Determine the [X, Y] coordinate at the center of the cell enclosing the given text.  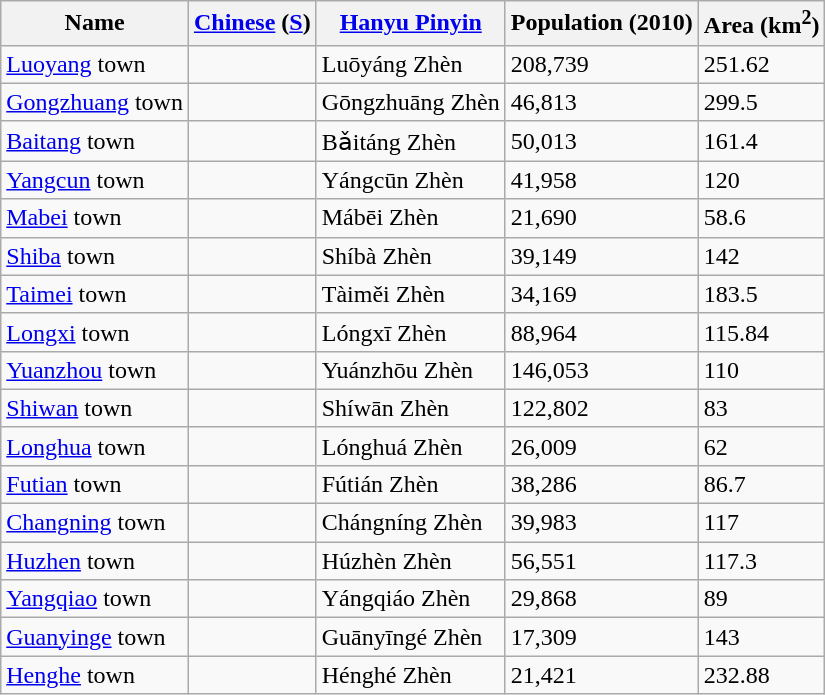
Bǎitáng Zhèn [410, 141]
26,009 [602, 446]
122,802 [602, 408]
Baitang town [95, 141]
183.5 [762, 294]
208,739 [602, 64]
Mabei town [95, 218]
143 [762, 637]
Shíbà Zhèn [410, 256]
Luōyáng Zhèn [410, 64]
56,551 [602, 561]
34,169 [602, 294]
Shiba town [95, 256]
Chinese (S) [252, 24]
86.7 [762, 484]
Gongzhuang town [95, 102]
117 [762, 523]
39,149 [602, 256]
Yuánzhōu Zhèn [410, 370]
Shíwān Zhèn [410, 408]
Tàiměi Zhèn [410, 294]
Yángcūn Zhèn [410, 180]
Yuanzhou town [95, 370]
Lóngxī Zhèn [410, 332]
29,868 [602, 599]
Longxi town [95, 332]
Area (km2) [762, 24]
146,053 [602, 370]
83 [762, 408]
Mábēi Zhèn [410, 218]
251.62 [762, 64]
110 [762, 370]
Fútián Zhèn [410, 484]
Population (2010) [602, 24]
89 [762, 599]
Name [95, 24]
Húzhèn Zhèn [410, 561]
Yángqiáo Zhèn [410, 599]
39,983 [602, 523]
46,813 [602, 102]
Guānyīngé Zhèn [410, 637]
161.4 [762, 141]
38,286 [602, 484]
58.6 [762, 218]
Yangcun town [95, 180]
Futian town [95, 484]
Taimei town [95, 294]
Henghe town [95, 675]
120 [762, 180]
Hanyu Pinyin [410, 24]
Guanyinge town [95, 637]
117.3 [762, 561]
Shiwan town [95, 408]
Luoyang town [95, 64]
Chángníng Zhèn [410, 523]
21,421 [602, 675]
142 [762, 256]
115.84 [762, 332]
41,958 [602, 180]
62 [762, 446]
Huzhen town [95, 561]
232.88 [762, 675]
Gōngzhuāng Zhèn [410, 102]
Changning town [95, 523]
Hénghé Zhèn [410, 675]
50,013 [602, 141]
Longhua town [95, 446]
Yangqiao town [95, 599]
17,309 [602, 637]
21,690 [602, 218]
299.5 [762, 102]
Lónghuá Zhèn [410, 446]
88,964 [602, 332]
